Search for the cell housing the specified text and yield its (x, y) center coordinate. 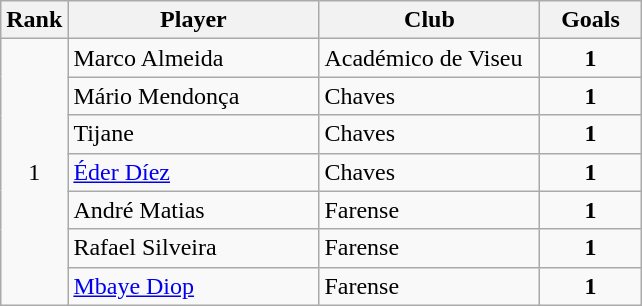
Académico de Viseu (430, 58)
Éder Díez (194, 172)
Club (430, 20)
Rafael Silveira (194, 248)
Mbaye Diop (194, 286)
Goals (590, 20)
Rank (34, 20)
Marco Almeida (194, 58)
André Matias (194, 210)
Tijane (194, 134)
Player (194, 20)
Mário Mendonça (194, 96)
